Provide the [X, Y] coordinate of the cell's center where the given text is located.  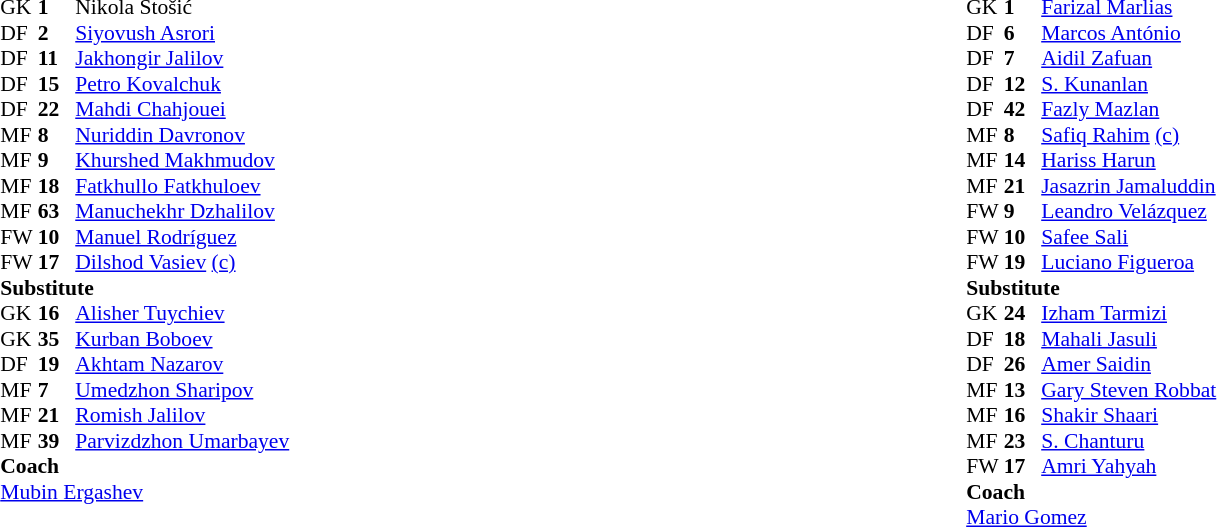
Siyovush Asrori [182, 33]
Safiq Rahim (c) [1128, 135]
22 [57, 109]
Manuchekhr Dzhalilov [182, 211]
Petro Kovalchuk [182, 84]
15 [57, 84]
Aidil Zafuan [1128, 59]
Manuel Rodríguez [182, 237]
23 [1023, 441]
Marcos António [1128, 33]
Shakir Shaari [1128, 415]
Mahali Jasuli [1128, 339]
Amer Saidin [1128, 365]
6 [1023, 33]
Nuriddin Davronov [182, 135]
Amri Yahyah [1128, 467]
Alisher Tuychiev [182, 313]
Fazly Mazlan [1128, 109]
2 [57, 33]
Mubin Ergashev [144, 492]
Izham Tarmizi [1128, 313]
14 [1023, 161]
26 [1023, 365]
Dilshod Vasiev (c) [182, 263]
42 [1023, 109]
Jasazrin Jamaluddin [1128, 186]
Luciano Figueroa [1128, 263]
Mahdi Chahjouei [182, 109]
63 [57, 211]
Safee Sali [1128, 237]
Leandro Velázquez [1128, 211]
Jakhongir Jalilov [182, 59]
Khurshed Makhmudov [182, 161]
39 [57, 441]
13 [1023, 390]
24 [1023, 313]
Romish Jalilov [182, 415]
Kurban Boboev [182, 339]
12 [1023, 84]
Akhtam Nazarov [182, 365]
Fatkhullo Fatkhuloev [182, 186]
11 [57, 59]
S. Kunanlan [1128, 84]
35 [57, 339]
Gary Steven Robbat [1128, 390]
S. Chanturu [1128, 441]
Umedzhon Sharipov [182, 390]
Parvizdzhon Umarbayev [182, 441]
Hariss Harun [1128, 161]
